Search for the cell housing the specified text and yield its [x, y] center coordinate. 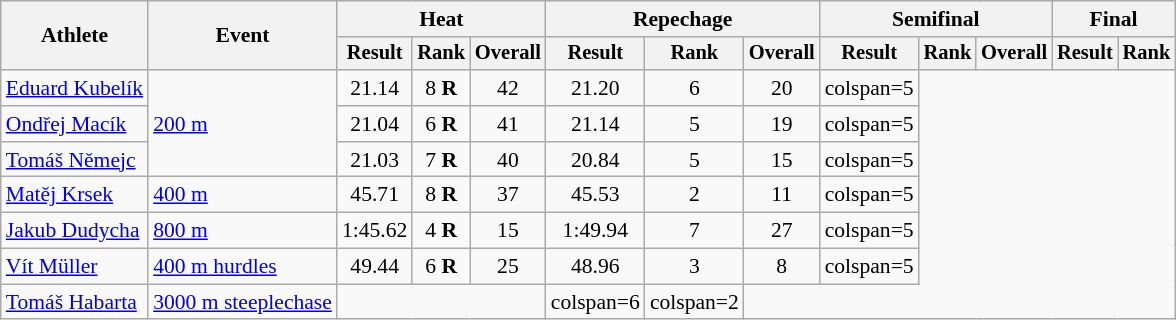
21.04 [374, 124]
Jakub Dudycha [74, 231]
20.84 [596, 160]
6 [694, 88]
41 [508, 124]
1:45.62 [374, 231]
42 [508, 88]
400 m hurdles [242, 267]
3000 m steeplechase [242, 302]
3 [694, 267]
2 [694, 195]
40 [508, 160]
Heat [442, 19]
Event [242, 36]
25 [508, 267]
4 R [441, 231]
45.53 [596, 195]
1:49.94 [596, 231]
7 [694, 231]
Semifinal [936, 19]
7 R [441, 160]
27 [782, 231]
37 [508, 195]
11 [782, 195]
20 [782, 88]
colspan=6 [596, 302]
Ondřej Macík [74, 124]
Athlete [74, 36]
Vít Müller [74, 267]
48.96 [596, 267]
21.03 [374, 160]
Tomáš Habarta [74, 302]
21.20 [596, 88]
19 [782, 124]
Final [1114, 19]
200 m [242, 124]
Repechage [683, 19]
colspan=2 [694, 302]
Tomáš Němejc [74, 160]
800 m [242, 231]
Eduard Kubelík [74, 88]
49.44 [374, 267]
45.71 [374, 195]
Matěj Krsek [74, 195]
400 m [242, 195]
8 [782, 267]
